Detect which cell encompasses the target text, then output its (X, Y) center coordinate. 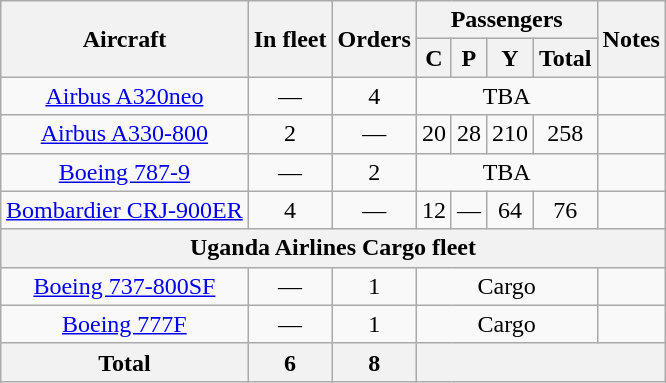
12 (434, 210)
258 (566, 134)
Aircraft (125, 39)
P (468, 58)
C (434, 58)
Bombardier CRJ-900ER (125, 210)
Orders (374, 39)
20 (434, 134)
210 (510, 134)
8 (374, 362)
Airbus A330-800 (125, 134)
Boeing 777F (125, 324)
In fleet (290, 39)
64 (510, 210)
Airbus A320neo (125, 96)
6 (290, 362)
Boeing 737-800SF (125, 286)
76 (566, 210)
Y (510, 58)
Notes (631, 39)
Passengers (506, 20)
Boeing 787-9 (125, 172)
28 (468, 134)
Uganda Airlines Cargo fleet (334, 248)
